Capture the cell that displays the provided text and extract its (X, Y) central coordinate. 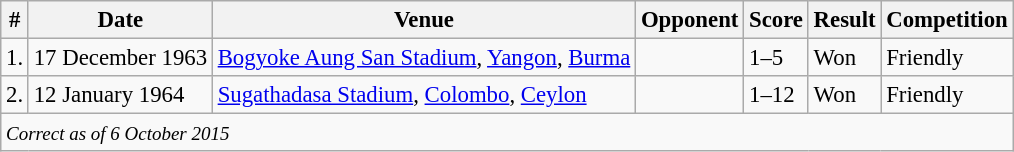
1–12 (776, 95)
Opponent (690, 20)
Sugathadasa Stadium, Colombo, Ceylon (424, 95)
Bogyoke Aung San Stadium, Yangon, Burma (424, 58)
Correct as of 6 October 2015 (507, 133)
Score (776, 20)
1. (15, 58)
17 December 1963 (120, 58)
1–5 (776, 58)
2. (15, 95)
Date (120, 20)
12 January 1964 (120, 95)
Competition (947, 20)
# (15, 20)
Result (844, 20)
Venue (424, 20)
